Scan for the cell matching the given text and deliver its (x, y) coordinate at center. 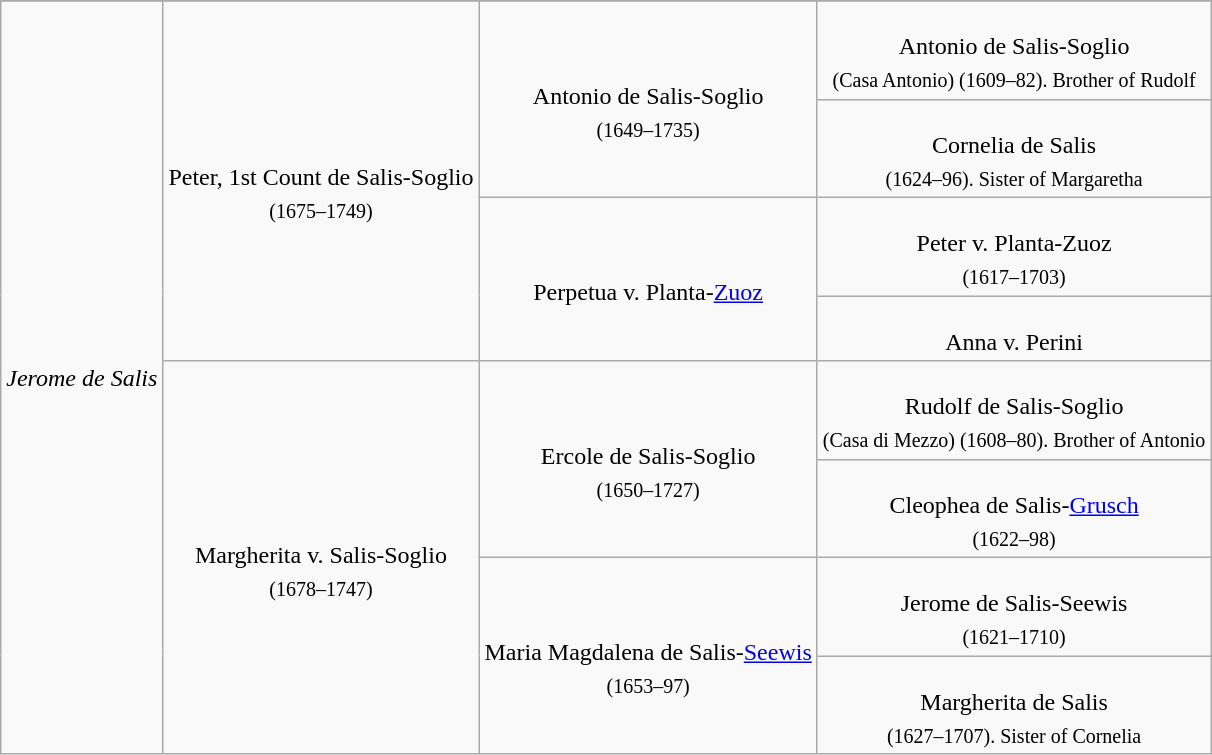
Maria Magdalena de Salis-Seewis(1653–97) (648, 656)
Cleophea de Salis-Grusch(1622–98) (1014, 508)
Perpetua v. Planta-Zuoz (648, 278)
Jerome de Salis-Seewis(1621–1710) (1014, 607)
Antonio de Salis-Soglio(1649–1735) (648, 100)
Margherita de Salis(1627–1707). Sister of Cornelia (1014, 705)
Ercole de Salis-Soglio(1650–1727) (648, 460)
Cornelia de Salis(1624–96). Sister of Margaretha (1014, 148)
Rudolf de Salis-Soglio(Casa di Mezzo) (1608–80). Brother of Antonio (1014, 410)
Antonio de Salis-Soglio(Casa Antonio) (1609–82). Brother of Rudolf (1014, 50)
Peter, 1st Count de Salis-Soglio(1675–1749) (321, 181)
Jerome de Salis (82, 378)
Margherita v. Salis-Soglio(1678–1747) (321, 558)
Anna v. Perini (1014, 328)
Peter v. Planta-Zuoz(1617–1703) (1014, 246)
